Capture the cell that displays the provided text and extract its (X, Y) central coordinate. 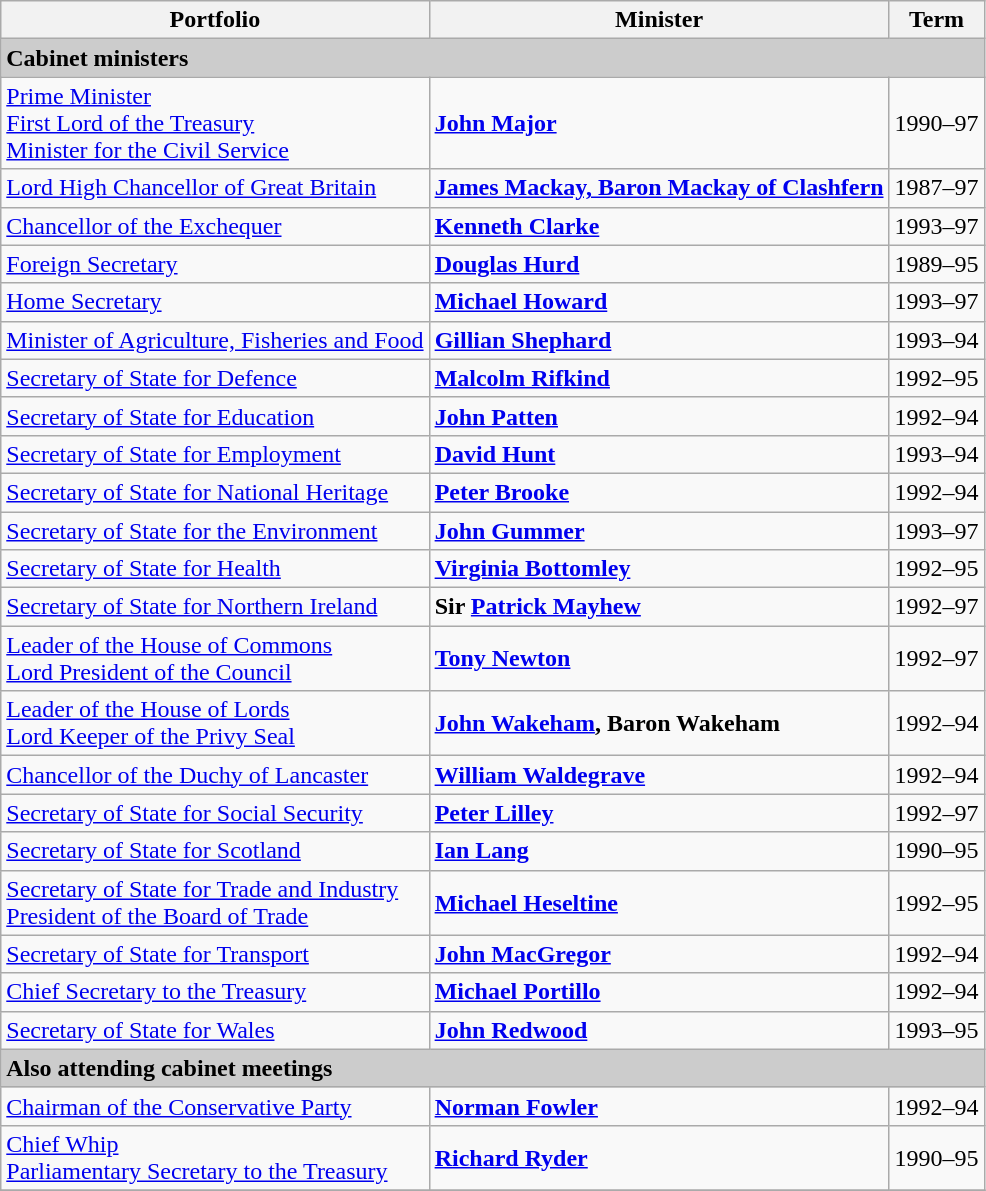
William Waldegrave (659, 775)
David Hunt (659, 454)
Michael Howard (659, 302)
1987–97 (936, 188)
Home Secretary (215, 302)
Secretary of State for National Heritage (215, 492)
Secretary of State for Employment (215, 454)
Richard Ryder (659, 1158)
Douglas Hurd (659, 264)
Secretary of State for Northern Ireland (215, 607)
Secretary of State for Social Security (215, 813)
Secretary of State for Education (215, 416)
Norman Fowler (659, 1106)
John Patten (659, 416)
Chancellor of the Duchy of Lancaster (215, 775)
Peter Brooke (659, 492)
Virginia Bottomley (659, 569)
Michael Portillo (659, 992)
Secretary of State for the Environment (215, 531)
Sir Patrick Mayhew (659, 607)
Peter Lilley (659, 813)
Chancellor of the Exchequer (215, 226)
Secretary of State for Trade and IndustryPresident of the Board of Trade (215, 902)
Term (936, 20)
John MacGregor (659, 954)
John Redwood (659, 1030)
Secretary of State for Health (215, 569)
Prime MinisterFirst Lord of the TreasuryMinister for the Civil Service (215, 123)
John Wakeham, Baron Wakeham (659, 724)
Lord High Chancellor of Great Britain (215, 188)
Malcolm Rifkind (659, 378)
Gillian Shephard (659, 340)
Secretary of State for Scotland (215, 851)
Minister of Agriculture, Fisheries and Food (215, 340)
Portfolio (215, 20)
John Gummer (659, 531)
Secretary of State for Transport (215, 954)
Secretary of State for Defence (215, 378)
1993–95 (936, 1030)
Chairman of the Conservative Party (215, 1106)
Chief WhipParliamentary Secretary to the Treasury (215, 1158)
Also attending cabinet meetings (492, 1068)
Minister (659, 20)
James Mackay, Baron Mackay of Clashfern (659, 188)
Ian Lang (659, 851)
Chief Secretary to the Treasury (215, 992)
1990–97 (936, 123)
Leader of the House of CommonsLord President of the Council (215, 658)
Tony Newton (659, 658)
Foreign Secretary (215, 264)
Michael Heseltine (659, 902)
Cabinet ministers (492, 58)
Leader of the House of LordsLord Keeper of the Privy Seal (215, 724)
Secretary of State for Wales (215, 1030)
John Major (659, 123)
Kenneth Clarke (659, 226)
1989–95 (936, 264)
